Find where the given text appears and provide that cell's center as [x, y] coordinate. 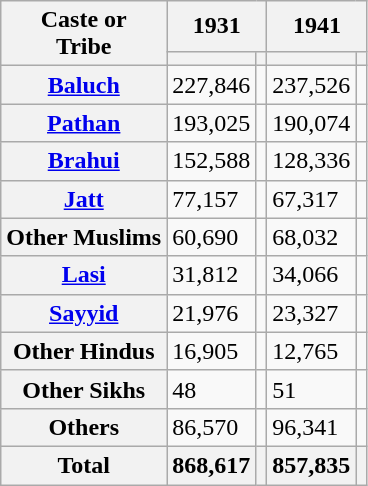
Caste orTribe [84, 34]
Jatt [84, 199]
34,066 [312, 275]
Other Muslims [84, 237]
190,074 [312, 123]
Pathan [84, 123]
48 [212, 389]
857,835 [312, 465]
193,025 [212, 123]
68,032 [312, 237]
Baluch [84, 85]
51 [312, 389]
237,526 [312, 85]
Brahui [84, 161]
60,690 [212, 237]
Other Hindus [84, 351]
152,588 [212, 161]
128,336 [312, 161]
1941 [317, 26]
868,617 [212, 465]
31,812 [212, 275]
16,905 [212, 351]
67,317 [312, 199]
21,976 [212, 313]
Others [84, 427]
86,570 [212, 427]
77,157 [212, 199]
Total [84, 465]
96,341 [312, 427]
1931 [217, 26]
23,327 [312, 313]
12,765 [312, 351]
Sayyid [84, 313]
Other Sikhs [84, 389]
227,846 [212, 85]
Lasi [84, 275]
